Return (X, Y) of the center of cell containing provided text 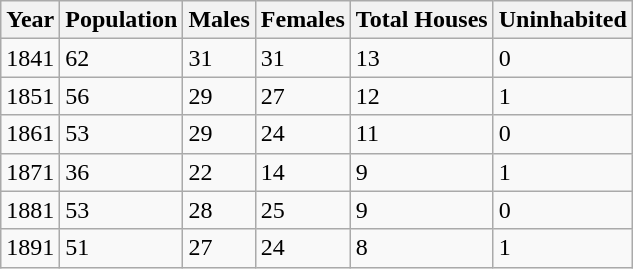
1881 (30, 210)
22 (219, 172)
13 (422, 58)
11 (422, 134)
Uninhabited (562, 20)
56 (122, 96)
14 (302, 172)
62 (122, 58)
12 (422, 96)
51 (122, 248)
Total Houses (422, 20)
36 (122, 172)
Males (219, 20)
1851 (30, 96)
1891 (30, 248)
Females (302, 20)
Year (30, 20)
Population (122, 20)
28 (219, 210)
1841 (30, 58)
1861 (30, 134)
8 (422, 248)
1871 (30, 172)
25 (302, 210)
